From the cell containing the given text, extract its center point as (x, y) coordinate. 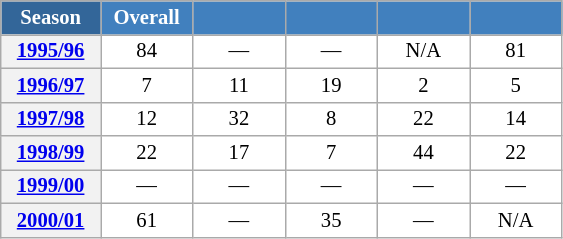
1999/00 (51, 186)
61 (146, 220)
35 (331, 220)
81 (516, 51)
17 (239, 153)
14 (516, 119)
1998/99 (51, 153)
19 (331, 85)
11 (239, 85)
1997/98 (51, 119)
1996/97 (51, 85)
84 (146, 51)
Season (51, 17)
32 (239, 119)
5 (516, 85)
2000/01 (51, 220)
44 (423, 153)
1995/96 (51, 51)
Overall (146, 17)
8 (331, 119)
12 (146, 119)
2 (423, 85)
